Detect which cell encompasses the target text, then output its (x, y) center coordinate. 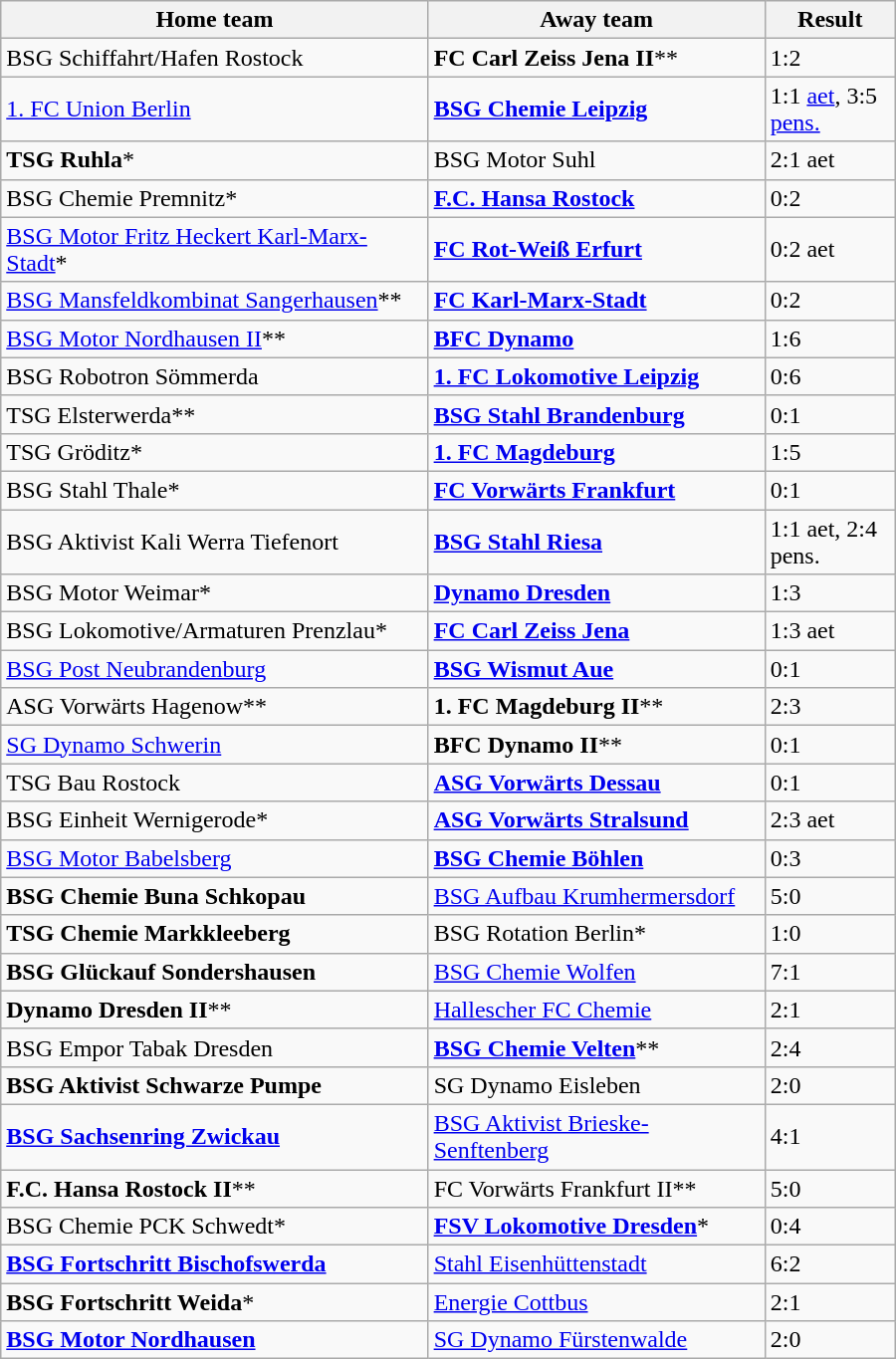
FC Vorwärts Frankfurt (596, 490)
1. FC Magdeburg II** (596, 707)
2:3 aet (830, 820)
BSG Motor Nordhausen (215, 1340)
1. FC Union Berlin (215, 110)
F.C. Hansa Rostock (596, 198)
BSG Sachsenring Zwickau (215, 1137)
1:3 (830, 593)
BSG Chemie Böhlen (596, 858)
BSG Motor Suhl (596, 160)
7:1 (830, 972)
Stahl Eisenhüttenstadt (596, 1264)
FSV Lokomotive Dresden* (596, 1227)
TSG Elsterwerda** (215, 414)
BSG Schiffahrt/Hafen Rostock (215, 58)
1:1 aet, 3:5 pens. (830, 110)
1:1 aet, 2:4 pens. (830, 542)
BSG Robotron Sömmerda (215, 376)
BSG Glückauf Sondershausen (215, 972)
BSG Wismut Aue (596, 669)
ASG Vorwärts Stralsund (596, 820)
0:6 (830, 376)
Dynamo Dresden (596, 593)
1:5 (830, 452)
BSG Aktivist Schwarze Pumpe (215, 1085)
BSG Chemie Wolfen (596, 972)
BSG Stahl Riesa (596, 542)
BSG Stahl Brandenburg (596, 414)
2:4 (830, 1047)
BFC Dynamo II** (596, 745)
BSG Chemie PCK Schwedt* (215, 1227)
1. FC Magdeburg (596, 452)
1:6 (830, 339)
2:1 aet (830, 160)
FC Vorwärts Frankfurt II** (596, 1188)
TSG Chemie Markkleeberg (215, 934)
1:0 (830, 934)
BSG Mansfeldkombinat Sangerhausen** (215, 301)
0:4 (830, 1227)
TSG Bau Rostock (215, 783)
BSG Stahl Thale* (215, 490)
BSG Fortschritt Bischofswerda (215, 1264)
FC Carl Zeiss Jena II** (596, 58)
Home team (215, 20)
Energie Cottbus (596, 1302)
Hallescher FC Chemie (596, 1010)
FC Karl-Marx-Stadt (596, 301)
BFC Dynamo (596, 339)
1:3 aet (830, 631)
BSG Chemie Velten** (596, 1047)
TSG Ruhla* (215, 160)
BSG Chemie Buna Schkopau (215, 896)
0:3 (830, 858)
4:1 (830, 1137)
BSG Lokomotive/Armaturen Prenzlau* (215, 631)
Dynamo Dresden II** (215, 1010)
ASG Vorwärts Dessau (596, 783)
Away team (596, 20)
2:3 (830, 707)
1. FC Lokomotive Leipzig (596, 376)
SG Dynamo Schwerin (215, 745)
FC Rot-Weiß Erfurt (596, 249)
Result (830, 20)
0:2 aet (830, 249)
BSG Motor Fritz Heckert Karl-Marx-Stadt* (215, 249)
BSG Empor Tabak Dresden (215, 1047)
TSG Gröditz* (215, 452)
BSG Motor Babelsberg (215, 858)
6:2 (830, 1264)
BSG Motor Nordhausen II** (215, 339)
ASG Vorwärts Hagenow** (215, 707)
BSG Chemie Premnitz* (215, 198)
BSG Post Neubrandenburg (215, 669)
BSG Aufbau Krumhermersdorf (596, 896)
BSG Einheit Wernigerode* (215, 820)
F.C. Hansa Rostock II** (215, 1188)
BSG Aktivist Kali Werra Tiefenort (215, 542)
BSG Motor Weimar* (215, 593)
BSG Fortschritt Weida* (215, 1302)
BSG Chemie Leipzig (596, 110)
BSG Rotation Berlin* (596, 934)
1:2 (830, 58)
FC Carl Zeiss Jena (596, 631)
BSG Aktivist Brieske-Senftenberg (596, 1137)
SG Dynamo Fürstenwalde (596, 1340)
SG Dynamo Eisleben (596, 1085)
